Detect which cell encompasses the target text, then output its [X, Y] center coordinate. 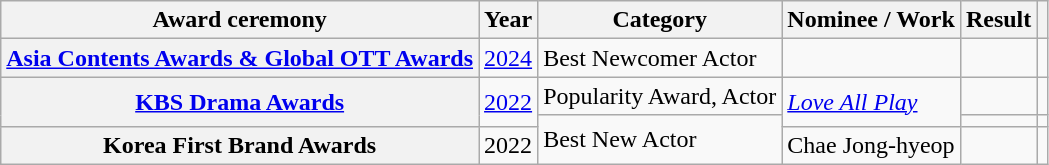
Best Newcomer Actor [660, 58]
Best New Actor [660, 140]
Love All Play [872, 102]
Nominee / Work [872, 20]
Award ceremony [240, 20]
Year [508, 20]
Korea First Brand Awards [240, 145]
2024 [508, 58]
KBS Drama Awards [240, 102]
Result [998, 20]
Popularity Award, Actor [660, 96]
Category [660, 20]
Asia Contents Awards & Global OTT Awards [240, 58]
Chae Jong-hyeop [872, 145]
